Identify which cell holds the provided text, then report its (X, Y) central coordinate. 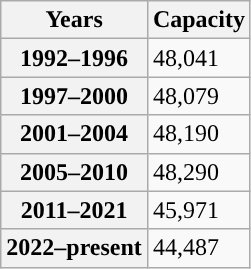
44,487 (198, 248)
Capacity (198, 20)
48,041 (198, 58)
Years (74, 20)
2001–2004 (74, 134)
48,079 (198, 96)
2005–2010 (74, 172)
1992–1996 (74, 58)
45,971 (198, 210)
2022–present (74, 248)
48,190 (198, 134)
1997–2000 (74, 96)
48,290 (198, 172)
2011–2021 (74, 210)
